Pinpoint the cell where the given text exists, returning its (x, y) midpoint coordinate. 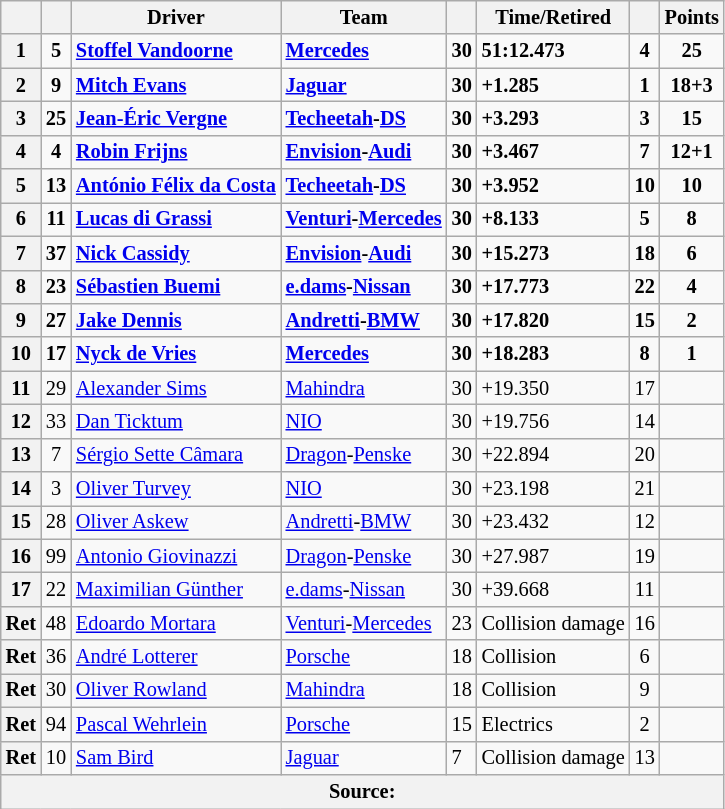
Nyck de Vries (176, 354)
Nick Cassidy (176, 253)
+17.773 (554, 287)
+23.432 (554, 522)
51:12.473 (554, 51)
20 (645, 455)
+19.756 (554, 421)
21 (645, 489)
37 (56, 253)
Oliver Turvey (176, 489)
Antonio Giovinazzi (176, 556)
+3.952 (554, 186)
Sérgio Sette Câmara (176, 455)
Electrics (554, 724)
48 (56, 623)
+15.273 (554, 253)
27 (56, 320)
28 (56, 522)
+19.350 (554, 388)
Jake Dennis (176, 320)
+3.467 (554, 152)
Pascal Wehrlein (176, 724)
+22.894 (554, 455)
Source: (362, 791)
29 (56, 388)
+23.198 (554, 489)
Stoffel Vandoorne (176, 51)
12+1 (692, 152)
Oliver Askew (176, 522)
Dan Ticktum (176, 421)
94 (56, 724)
99 (56, 556)
Sébastien Buemi (176, 287)
+8.133 (554, 219)
Lucas di Grassi (176, 219)
Oliver Rowland (176, 690)
Mitch Evans (176, 85)
+27.987 (554, 556)
Sam Bird (176, 758)
André Lotterer (176, 657)
Alexander Sims (176, 388)
Points (692, 17)
Edoardo Mortara (176, 623)
+1.285 (554, 85)
Driver (176, 17)
Time/Retired (554, 17)
Robin Frijns (176, 152)
Maximilian Günther (176, 589)
+39.668 (554, 589)
+17.820 (554, 320)
19 (645, 556)
Jean-Éric Vergne (176, 118)
+3.293 (554, 118)
Team (364, 17)
António Félix da Costa (176, 186)
+18.283 (554, 354)
36 (56, 657)
18+3 (692, 85)
33 (56, 421)
